Return [x, y] of the center of cell containing provided text 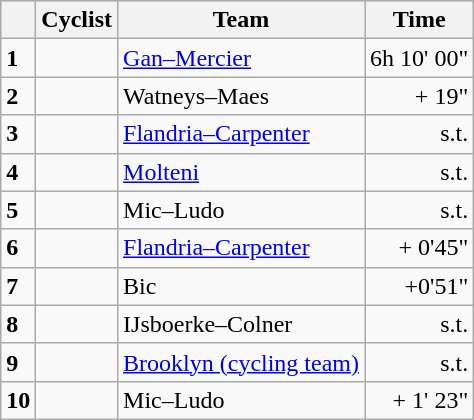
3 [18, 134]
10 [18, 400]
7 [18, 286]
2 [18, 96]
Brooklyn (cycling team) [242, 362]
+ 1' 23" [420, 400]
Team [242, 20]
IJsboerke–Colner [242, 324]
6h 10' 00" [420, 58]
9 [18, 362]
+ 19" [420, 96]
5 [18, 210]
+0'51" [420, 286]
Time [420, 20]
8 [18, 324]
1 [18, 58]
Gan–Mercier [242, 58]
6 [18, 248]
Cyclist [77, 20]
+ 0'45" [420, 248]
4 [18, 172]
Bic [242, 286]
Watneys–Maes [242, 96]
Molteni [242, 172]
